Pinpoint the cell where the given text exists, returning its [X, Y] midpoint coordinate. 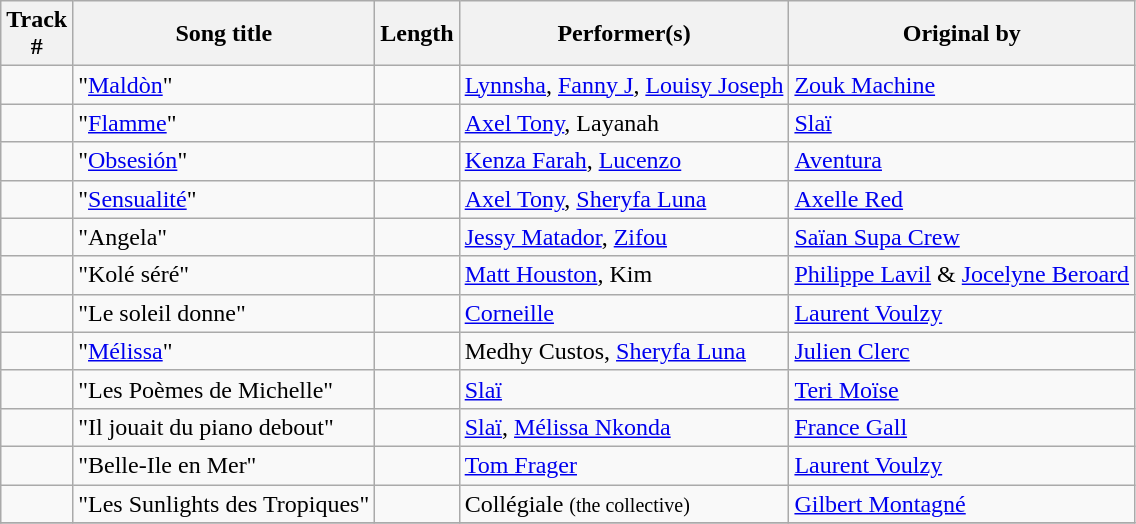
"Les Sunlights des Tropiques" [224, 503]
"Flamme" [224, 123]
Collégiale (the collective) [624, 503]
"Sensualité" [224, 199]
Medhy Custos, Sheryfa Luna [624, 351]
"Il jouait du piano debout" [224, 427]
Teri Moïse [962, 389]
"Maldòn" [224, 85]
"Obsesión" [224, 161]
Kenza Farah, Lucenzo [624, 161]
Gilbert Montagné [962, 503]
Track # [37, 34]
Julien Clerc [962, 351]
"Belle-Ile en Mer" [224, 465]
Corneille [624, 313]
Axelle Red [962, 199]
Philippe Lavil & Jocelyne Beroard [962, 275]
Matt Houston, Kim [624, 275]
Aventura [962, 161]
Axel Tony, Sheryfa Luna [624, 199]
Zouk Machine [962, 85]
Original by [962, 34]
Jessy Matador, Zifou [624, 237]
Song title [224, 34]
Tom Frager [624, 465]
Length [417, 34]
"Angela" [224, 237]
Slaï, Mélissa Nkonda [624, 427]
"Mélissa" [224, 351]
France Gall [962, 427]
Saïan Supa Crew [962, 237]
"Kolé séré" [224, 275]
Lynnsha, Fanny J, Louisy Joseph [624, 85]
"Le soleil donne" [224, 313]
Performer(s) [624, 34]
Axel Tony, Layanah [624, 123]
"Les Poèmes de Michelle" [224, 389]
